Pinpoint the cell where the given text exists, returning its [X, Y] midpoint coordinate. 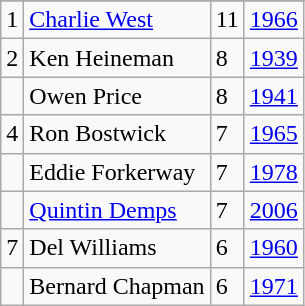
4 [12, 134]
Del Williams [117, 248]
1939 [274, 58]
Ron Bostwick [117, 134]
1960 [274, 248]
Quintin Demps [117, 210]
Owen Price [117, 96]
1 [12, 20]
2006 [274, 210]
2 [12, 58]
1966 [274, 20]
Eddie Forkerway [117, 172]
Bernard Chapman [117, 286]
Ken Heineman [117, 58]
1978 [274, 172]
1941 [274, 96]
11 [227, 20]
1971 [274, 286]
1965 [274, 134]
Charlie West [117, 20]
